Find where the given text appears and provide that cell's center as (x, y) coordinate. 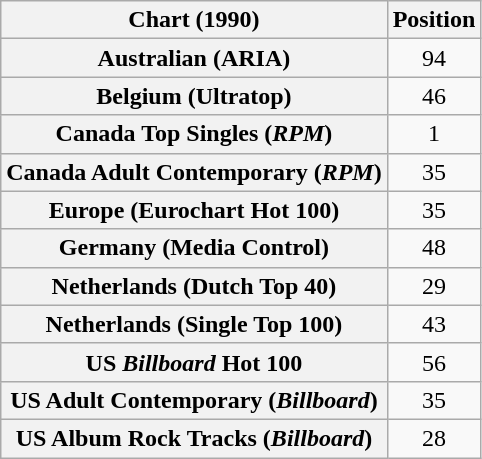
1 (434, 134)
Canada Top Singles (RPM) (194, 134)
Chart (1990) (194, 20)
Europe (Eurochart Hot 100) (194, 210)
Belgium (Ultratop) (194, 96)
43 (434, 324)
Australian (ARIA) (194, 58)
48 (434, 248)
Canada Adult Contemporary (RPM) (194, 172)
56 (434, 362)
US Album Rock Tracks (Billboard) (194, 438)
94 (434, 58)
Position (434, 20)
29 (434, 286)
28 (434, 438)
Germany (Media Control) (194, 248)
46 (434, 96)
Netherlands (Single Top 100) (194, 324)
Netherlands (Dutch Top 40) (194, 286)
US Billboard Hot 100 (194, 362)
US Adult Contemporary (Billboard) (194, 400)
